Find where the given text appears and provide that cell's center as [x, y] coordinate. 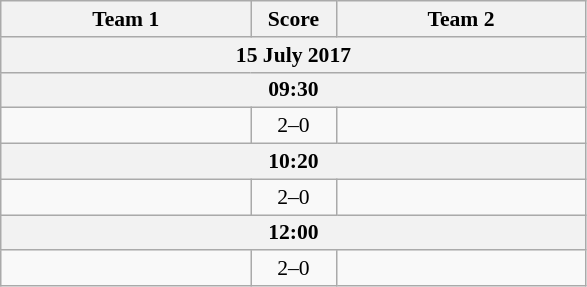
12:00 [294, 233]
Score [294, 19]
Team 2 [461, 19]
10:20 [294, 162]
Team 1 [126, 19]
09:30 [294, 90]
15 July 2017 [294, 55]
